Return [x, y] of the center of cell containing provided text 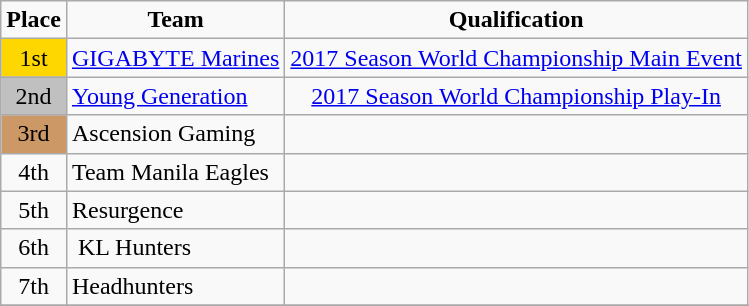
7th [34, 286]
⁠ KL Hunters [175, 248]
GIGABYTE Marines [175, 58]
1st [34, 58]
Qualification [516, 20]
Resurgence [175, 210]
Place [34, 20]
6th [34, 248]
2017 Season World Championship Main Event [516, 58]
Team [175, 20]
Young Generation [175, 96]
Team Manila Eagles [175, 172]
⁠Headhunters [175, 286]
4th [34, 172]
2017 Season World Championship Play-In [516, 96]
3rd [34, 134]
Ascension Gaming [175, 134]
5th [34, 210]
2nd [34, 96]
